Locate the cell with the specified text and output its (x, y) center coordinate. 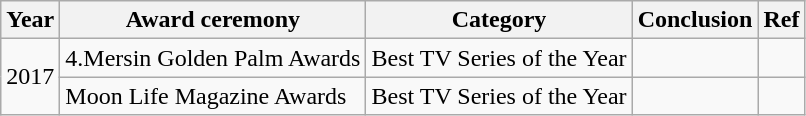
Category (499, 20)
Moon Life Magazine Awards (213, 96)
Year (30, 20)
2017 (30, 77)
4.Mersin Golden Palm Awards (213, 58)
Ref (782, 20)
Award ceremony (213, 20)
Conclusion (695, 20)
